For the text-containing cell, return its midpoint in (X, Y) coordinate format. 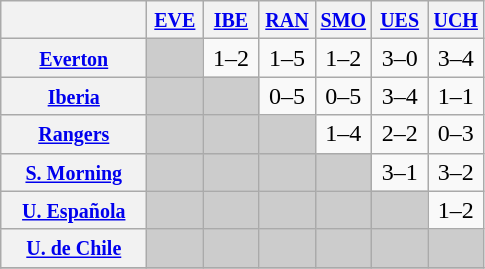
UCH (456, 20)
S. Morning (74, 172)
1–1 (456, 96)
SMO (344, 20)
Everton (74, 58)
1–5 (287, 58)
Iberia (74, 96)
3–1 (400, 172)
1–4 (344, 134)
RAN (287, 20)
UES (400, 20)
2–2 (400, 134)
U. Española (74, 210)
Rangers (74, 134)
IBE (231, 20)
3–0 (400, 58)
EVE (175, 20)
3–2 (456, 172)
0–3 (456, 134)
U. de Chile (74, 248)
